Determine the [X, Y] coordinate at the center of the cell enclosing the given text.  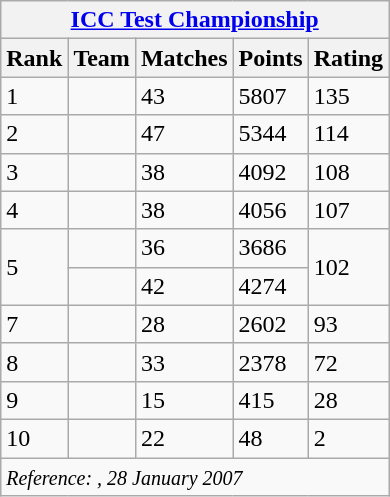
5344 [270, 134]
Rank [34, 58]
93 [348, 324]
ICC Test Championship [195, 20]
Points [270, 58]
3686 [270, 248]
135 [348, 96]
415 [270, 400]
33 [184, 362]
42 [184, 286]
107 [348, 210]
48 [270, 438]
7 [34, 324]
47 [184, 134]
8 [34, 362]
4056 [270, 210]
Team [102, 58]
Rating [348, 58]
9 [34, 400]
4 [34, 210]
Matches [184, 58]
10 [34, 438]
72 [348, 362]
15 [184, 400]
108 [348, 172]
1 [34, 96]
22 [184, 438]
Reference: , 28 January 2007 [195, 477]
114 [348, 134]
4092 [270, 172]
4274 [270, 286]
2602 [270, 324]
3 [34, 172]
102 [348, 267]
2378 [270, 362]
36 [184, 248]
5807 [270, 96]
43 [184, 96]
5 [34, 267]
